Provide the (x, y) coordinate of the cell's center where the given text is located.  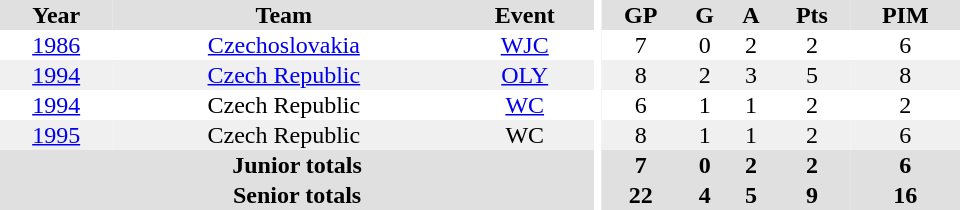
A (752, 15)
22 (641, 195)
4 (705, 195)
Year (56, 15)
1986 (56, 45)
16 (905, 195)
1995 (56, 135)
G (705, 15)
WJC (524, 45)
GP (641, 15)
9 (812, 195)
Junior totals (297, 165)
OLY (524, 75)
Czechoslovakia (284, 45)
Senior totals (297, 195)
PIM (905, 15)
3 (752, 75)
Team (284, 15)
Event (524, 15)
Pts (812, 15)
